Provide the [x, y] coordinate of the cell's center where the given text is located.  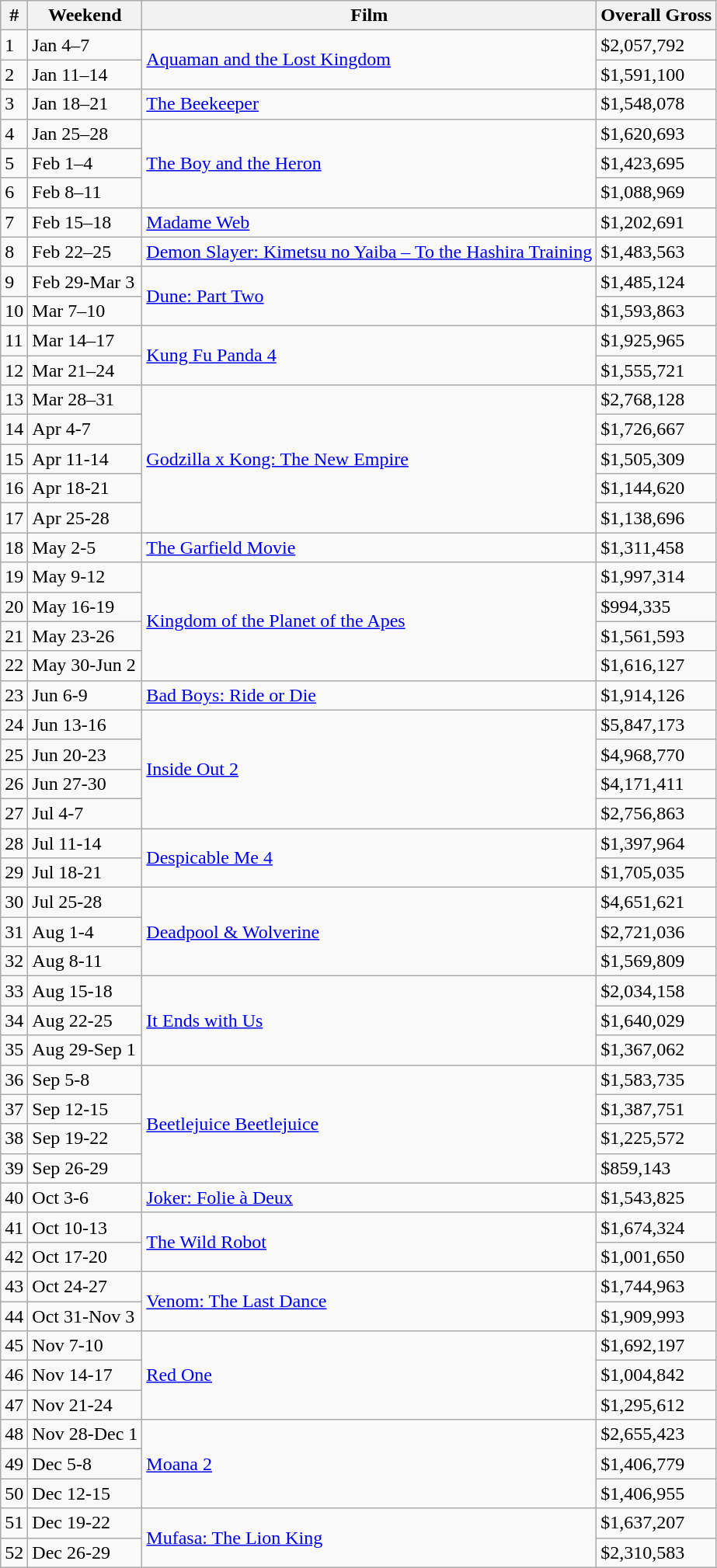
Jun 20-23 [85, 754]
Aug 1-4 [85, 932]
41 [14, 1227]
34 [14, 1020]
$4,651,621 [656, 902]
Oct 10-13 [85, 1227]
50 [14, 1493]
51 [14, 1523]
The Garfield Movie [370, 548]
4 [14, 134]
3 [14, 104]
Jan 11–14 [85, 75]
Apr 4-7 [85, 429]
Godzilla x Kong: The New Empire [370, 459]
$1,692,197 [656, 1346]
$1,616,127 [656, 666]
$1,295,612 [656, 1405]
May 23-26 [85, 636]
$5,847,173 [656, 725]
Sep 12-15 [85, 1109]
$1,406,779 [656, 1464]
Joker: Folie à Deux [370, 1198]
$2,756,863 [656, 813]
16 [14, 488]
Mar 14–17 [85, 340]
26 [14, 784]
35 [14, 1050]
46 [14, 1375]
1 [14, 45]
6 [14, 193]
$1,483,563 [656, 252]
Beetlejuice Beetlejuice [370, 1124]
38 [14, 1139]
$1,144,620 [656, 488]
13 [14, 400]
$1,914,126 [656, 695]
$2,768,128 [656, 400]
10 [14, 311]
49 [14, 1464]
Apr 18-21 [85, 488]
$1,909,993 [656, 1316]
$1,640,029 [656, 1020]
Aug 22-25 [85, 1020]
$1,744,963 [656, 1286]
Feb 15–18 [85, 222]
32 [14, 961]
33 [14, 991]
$1,561,593 [656, 636]
Feb 29-Mar 3 [85, 281]
17 [14, 518]
$1,485,124 [656, 281]
The Wild Robot [370, 1242]
$1,004,842 [656, 1375]
$859,143 [656, 1168]
Nov 14-17 [85, 1375]
Apr 25-28 [85, 518]
Aug 8-11 [85, 961]
Jan 25–28 [85, 134]
Nov 21-24 [85, 1405]
7 [14, 222]
May 16-19 [85, 607]
$1,726,667 [656, 429]
2 [14, 75]
Jul 25-28 [85, 902]
Oct 31-Nov 3 [85, 1316]
$1,925,965 [656, 340]
30 [14, 902]
27 [14, 813]
# [14, 16]
Venom: The Last Dance [370, 1301]
$1,569,809 [656, 961]
21 [14, 636]
Nov 7-10 [85, 1346]
Oct 3-6 [85, 1198]
Kingdom of the Planet of the Apes [370, 621]
Sep 26-29 [85, 1168]
Dec 26-29 [85, 1552]
47 [14, 1405]
Oct 17-20 [85, 1257]
Moana 2 [370, 1464]
$1,367,062 [656, 1050]
31 [14, 932]
Jul 11-14 [85, 843]
May 2-5 [85, 548]
22 [14, 666]
Oct 24-27 [85, 1286]
Red One [370, 1375]
Kung Fu Panda 4 [370, 355]
It Ends with Us [370, 1020]
$1,387,751 [656, 1109]
Jan 4–7 [85, 45]
Dec 12-15 [85, 1493]
29 [14, 873]
Aquaman and the Lost Kingdom [370, 60]
$1,397,964 [656, 843]
Weekend [85, 16]
$994,335 [656, 607]
$1,997,314 [656, 577]
39 [14, 1168]
The Boy and the Heron [370, 163]
44 [14, 1316]
$4,968,770 [656, 754]
$1,637,207 [656, 1523]
$2,310,583 [656, 1552]
Feb 1–4 [85, 163]
Jun 6-9 [85, 695]
Mar 21–24 [85, 370]
Dune: Part Two [370, 296]
Jan 18–21 [85, 104]
Nov 28-Dec 1 [85, 1434]
$2,034,158 [656, 991]
Deadpool & Wolverine [370, 932]
Madame Web [370, 222]
May 9-12 [85, 577]
43 [14, 1286]
$2,721,036 [656, 932]
18 [14, 548]
$1,505,309 [656, 459]
$1,705,035 [656, 873]
Jun 13-16 [85, 725]
$1,548,078 [656, 104]
37 [14, 1109]
23 [14, 695]
Aug 29-Sep 1 [85, 1050]
$1,001,650 [656, 1257]
14 [14, 429]
24 [14, 725]
52 [14, 1552]
25 [14, 754]
Sep 5-8 [85, 1080]
Inside Out 2 [370, 769]
$2,655,423 [656, 1434]
48 [14, 1434]
Bad Boys: Ride or Die [370, 695]
Demon Slayer: Kimetsu no Yaiba – To the Hashira Training [370, 252]
$1,674,324 [656, 1227]
$1,555,721 [656, 370]
$1,543,825 [656, 1198]
Sep 19-22 [85, 1139]
The Beekeeper [370, 104]
Dec 5-8 [85, 1464]
Mar 7–10 [85, 311]
Apr 11-14 [85, 459]
Feb 22–25 [85, 252]
Film [370, 16]
Jul 4-7 [85, 813]
40 [14, 1198]
42 [14, 1257]
$1,423,695 [656, 163]
$4,171,411 [656, 784]
$1,593,863 [656, 311]
28 [14, 843]
$1,225,572 [656, 1139]
Aug 15-18 [85, 991]
$2,057,792 [656, 45]
11 [14, 340]
Mar 28–31 [85, 400]
Jun 27-30 [85, 784]
Overall Gross [656, 16]
20 [14, 607]
15 [14, 459]
$1,311,458 [656, 548]
$1,406,955 [656, 1493]
$1,088,969 [656, 193]
Mufasa: The Lion King [370, 1538]
Jul 18-21 [85, 873]
$1,583,735 [656, 1080]
9 [14, 281]
May 30-Jun 2 [85, 666]
$1,138,696 [656, 518]
45 [14, 1346]
8 [14, 252]
$1,591,100 [656, 75]
19 [14, 577]
5 [14, 163]
Feb 8–11 [85, 193]
36 [14, 1080]
12 [14, 370]
Despicable Me 4 [370, 857]
$1,620,693 [656, 134]
Dec 19-22 [85, 1523]
$1,202,691 [656, 222]
